From the cell containing the given text, extract its center point as [X, Y] coordinate. 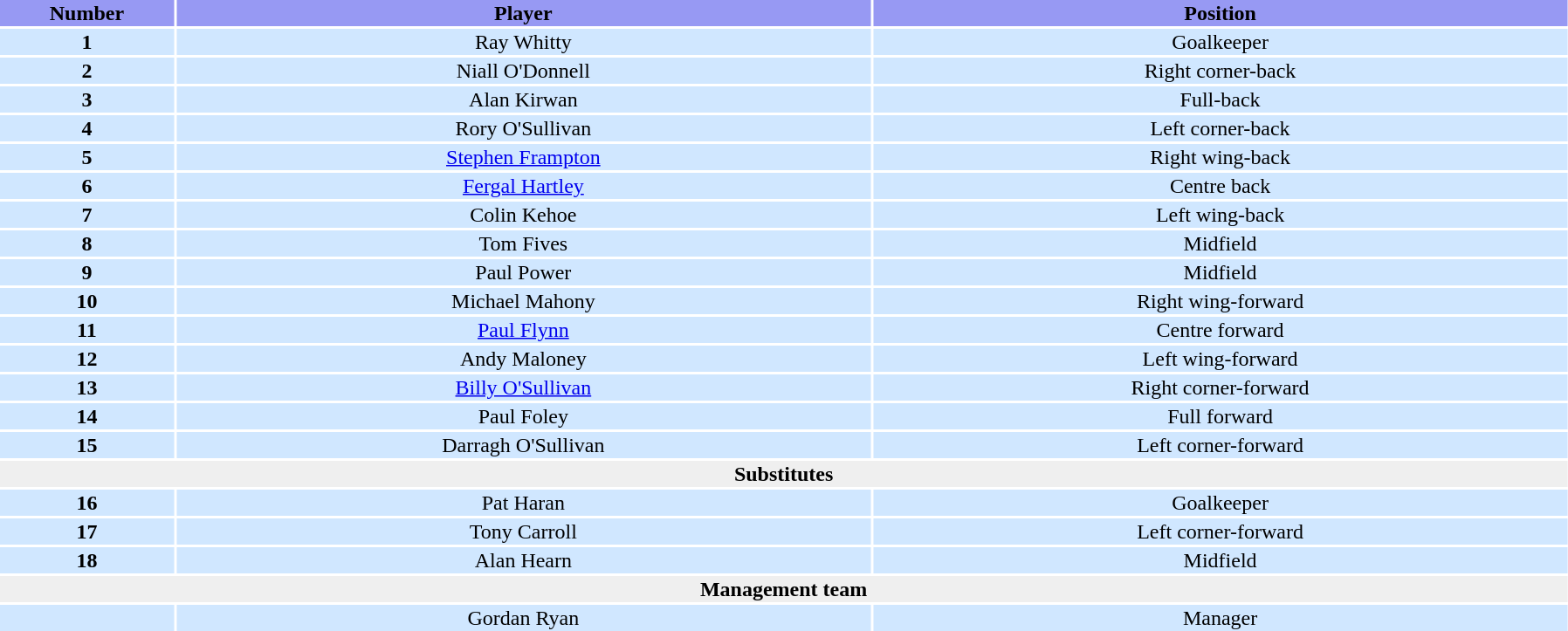
Manager [1221, 618]
Paul Power [524, 272]
Paul Foley [524, 416]
5 [87, 157]
Centre forward [1221, 330]
Michael Mahony [524, 301]
Centre back [1221, 186]
12 [87, 359]
Left wing-back [1221, 215]
Right wing-forward [1221, 301]
7 [87, 215]
Full-back [1221, 99]
Pat Haran [524, 503]
10 [87, 301]
Colin Kehoe [524, 215]
Ray Whitty [524, 42]
Rory O'Sullivan [524, 128]
Tony Carroll [524, 532]
14 [87, 416]
Tom Fives [524, 243]
Paul Flynn [524, 330]
1 [87, 42]
Right corner-forward [1221, 388]
18 [87, 560]
Left wing-forward [1221, 359]
2 [87, 71]
Fergal Hartley [524, 186]
11 [87, 330]
Andy Maloney [524, 359]
Player [524, 13]
Gordan Ryan [524, 618]
Alan Kirwan [524, 99]
Right corner-back [1221, 71]
Alan Hearn [524, 560]
Stephen Frampton [524, 157]
3 [87, 99]
Darragh O'Sullivan [524, 445]
Position [1221, 13]
13 [87, 388]
Billy O'Sullivan [524, 388]
8 [87, 243]
17 [87, 532]
4 [87, 128]
Left corner-back [1221, 128]
Full forward [1221, 416]
Substitutes [784, 474]
Number [87, 13]
Niall O'Donnell [524, 71]
16 [87, 503]
Management team [784, 589]
15 [87, 445]
Right wing-back [1221, 157]
9 [87, 272]
6 [87, 186]
